Search for the cell housing the specified text and yield its (x, y) center coordinate. 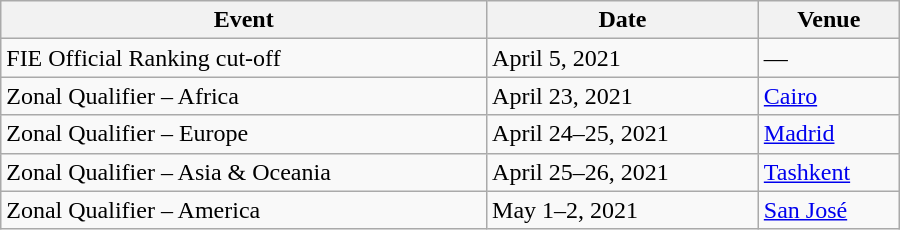
April 24–25, 2021 (623, 134)
Zonal Qualifier – America (244, 210)
Tashkent (828, 172)
Venue (828, 20)
San José (828, 210)
April 5, 2021 (623, 58)
Zonal Qualifier – Africa (244, 96)
Zonal Qualifier – Europe (244, 134)
— (828, 58)
April 25–26, 2021 (623, 172)
Cairo (828, 96)
Madrid (828, 134)
FIE Official Ranking cut-off (244, 58)
May 1–2, 2021 (623, 210)
Date (623, 20)
Event (244, 20)
Zonal Qualifier – Asia & Oceania (244, 172)
April 23, 2021 (623, 96)
